Provide the (x, y) coordinate of the cell's center where the given text is located.  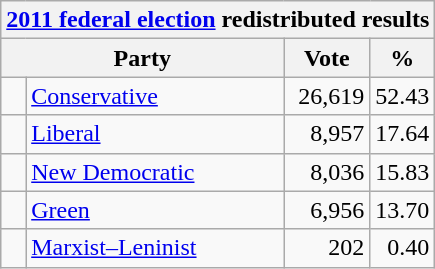
New Democratic (155, 172)
8,036 (327, 172)
Party (142, 58)
Vote (327, 58)
202 (327, 248)
2011 federal election redistributed results (218, 20)
8,957 (327, 134)
Conservative (155, 96)
% (402, 58)
26,619 (327, 96)
Marxist–Leninist (155, 248)
Liberal (155, 134)
17.64 (402, 134)
52.43 (402, 96)
Green (155, 210)
0.40 (402, 248)
13.70 (402, 210)
6,956 (327, 210)
15.83 (402, 172)
